From the cell containing the given text, extract its center point as (X, Y) coordinate. 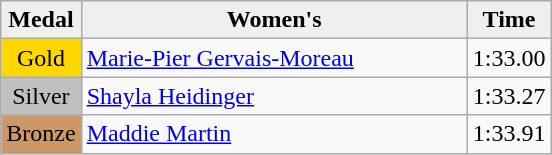
Maddie Martin (274, 134)
Medal (41, 20)
1:33.27 (509, 96)
1:33.00 (509, 58)
Marie-Pier Gervais-Moreau (274, 58)
Gold (41, 58)
Silver (41, 96)
Bronze (41, 134)
Shayla Heidinger (274, 96)
1:33.91 (509, 134)
Time (509, 20)
Women's (274, 20)
